Search for the cell housing the specified text and yield its (X, Y) center coordinate. 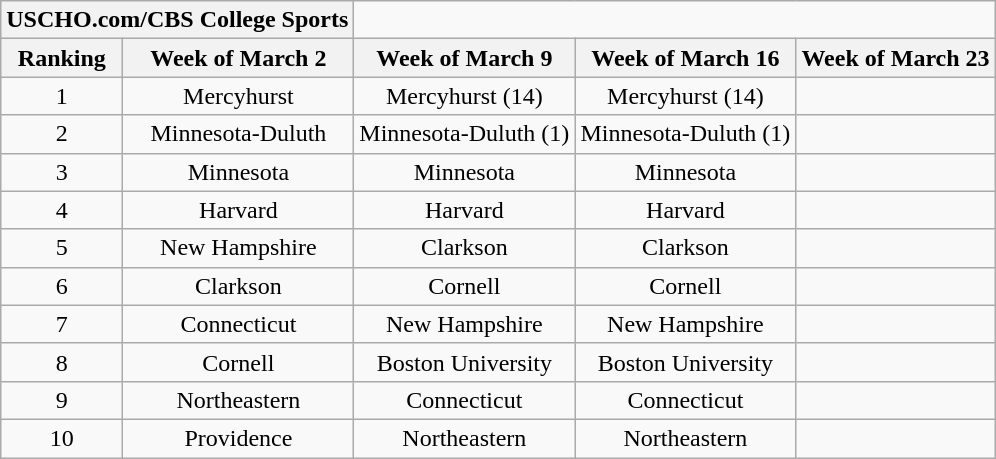
Week of March 9 (464, 58)
7 (62, 324)
Week of March 23 (896, 58)
1 (62, 96)
Ranking (62, 58)
4 (62, 210)
9 (62, 400)
Week of March 2 (238, 58)
5 (62, 248)
8 (62, 362)
Minnesota-Duluth (238, 134)
10 (62, 438)
Providence (238, 438)
USCHO.com/CBS College Sports (178, 20)
Mercyhurst (238, 96)
Week of March 16 (686, 58)
3 (62, 172)
2 (62, 134)
6 (62, 286)
